Determine the [X, Y] coordinate at the center of the cell enclosing the given text.  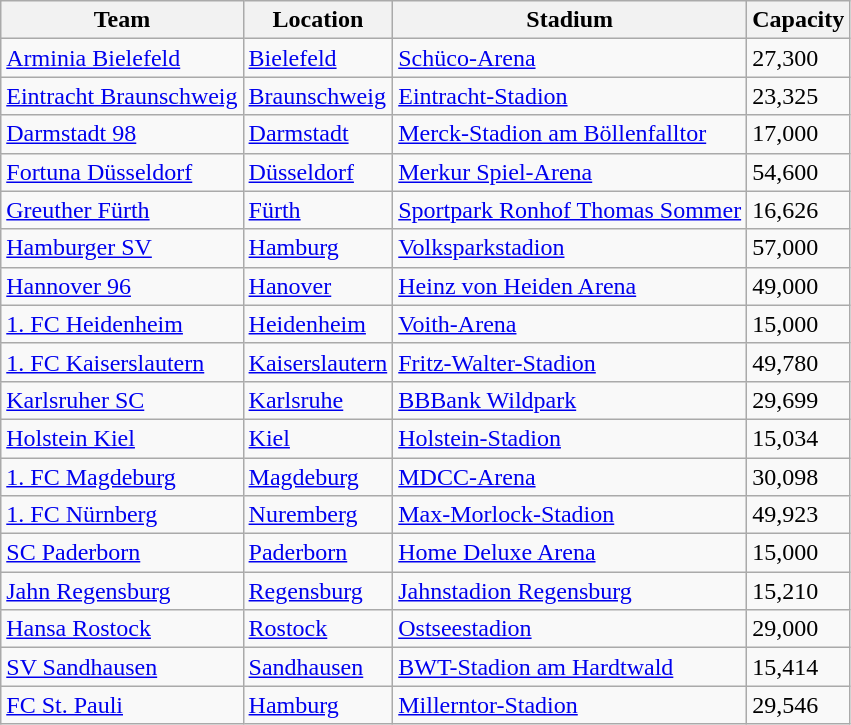
Karlsruhe [318, 400]
1. FC Nürnberg [122, 515]
29,699 [798, 400]
Holstein Kiel [122, 438]
Rostock [318, 629]
16,626 [798, 210]
Hanover [318, 286]
Regensburg [318, 591]
Location [318, 20]
Magdeburg [318, 477]
49,000 [798, 286]
Home Deluxe Arena [570, 553]
15,210 [798, 591]
Kiel [318, 438]
Darmstadt 98 [122, 134]
Schüco-Arena [570, 58]
57,000 [798, 248]
49,923 [798, 515]
Kaiserslautern [318, 362]
Hamburger SV [122, 248]
29,546 [798, 705]
Jahnstadion Regensburg [570, 591]
Heinz von Heiden Arena [570, 286]
Nuremberg [318, 515]
Ostseestadion [570, 629]
30,098 [798, 477]
Paderborn [318, 553]
BBBank Wildpark [570, 400]
Voith-Arena [570, 324]
49,780 [798, 362]
Fortuna Düsseldorf [122, 172]
Holstein-Stadion [570, 438]
Darmstadt [318, 134]
Volksparkstadion [570, 248]
BWT-Stadion am Hardtwald [570, 667]
Merkur Spiel-Arena [570, 172]
Heidenheim [318, 324]
Eintracht-Stadion [570, 96]
Hannover 96 [122, 286]
Sportpark Ronhof Thomas Sommer [570, 210]
Bielefeld [318, 58]
29,000 [798, 629]
17,000 [798, 134]
27,300 [798, 58]
Team [122, 20]
Fritz-Walter-Stadion [570, 362]
1. FC Magdeburg [122, 477]
1. FC Kaiserslautern [122, 362]
SV Sandhausen [122, 667]
Düsseldorf [318, 172]
SC Paderborn [122, 553]
Sandhausen [318, 667]
15,034 [798, 438]
FC St. Pauli [122, 705]
Max-Morlock-Stadion [570, 515]
Fürth [318, 210]
Merck-Stadion am Böllenfalltor [570, 134]
Karlsruher SC [122, 400]
MDCC-Arena [570, 477]
Eintracht Braunschweig [122, 96]
Millerntor-Stadion [570, 705]
1. FC Heidenheim [122, 324]
Arminia Bielefeld [122, 58]
15,414 [798, 667]
Greuther Fürth [122, 210]
54,600 [798, 172]
Stadium [570, 20]
23,325 [798, 96]
Capacity [798, 20]
Jahn Regensburg [122, 591]
Braunschweig [318, 96]
Hansa Rostock [122, 629]
